Output the [x, y] coordinate of the center of the cell containing the given text.  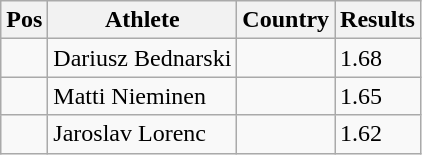
Athlete [142, 20]
1.65 [378, 96]
Country [286, 20]
Pos [24, 20]
1.68 [378, 58]
Results [378, 20]
Dariusz Bednarski [142, 58]
1.62 [378, 134]
Jaroslav Lorenc [142, 134]
Matti Nieminen [142, 96]
